Pinpoint the cell where the given text exists, returning its (X, Y) midpoint coordinate. 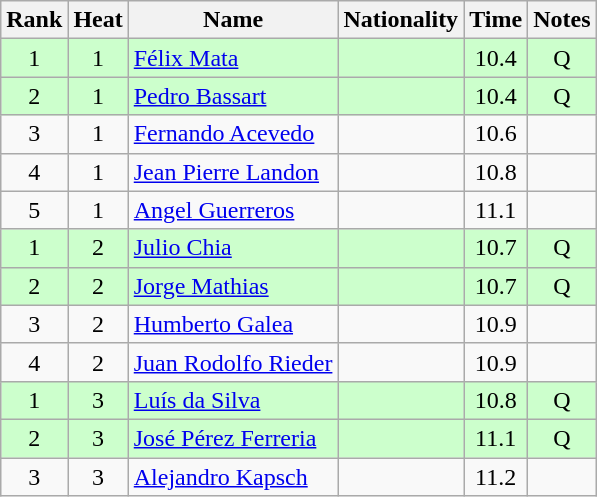
Humberto Galea (233, 324)
Time (496, 20)
Julio Chia (233, 248)
Angel Guerreros (233, 210)
Notes (562, 20)
11.2 (496, 477)
Pedro Bassart (233, 96)
Félix Mata (233, 58)
Rank (34, 20)
Nationality (401, 20)
10.6 (496, 134)
Heat (98, 20)
Fernando Acevedo (233, 134)
5 (34, 210)
Jean Pierre Landon (233, 172)
Name (233, 20)
José Pérez Ferreria (233, 438)
Alejandro Kapsch (233, 477)
Juan Rodolfo Rieder (233, 362)
Luís da Silva (233, 400)
Jorge Mathias (233, 286)
